Determine the (X, Y) coordinate at the center of the cell enclosing the given text.  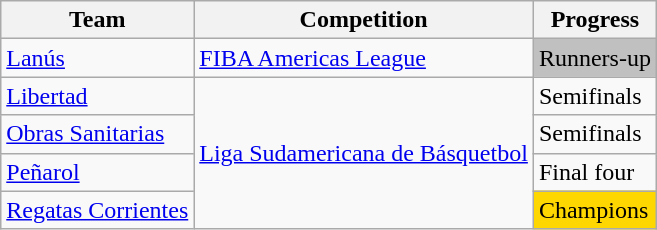
Runners-up (594, 58)
Libertad (98, 96)
Team (98, 20)
Obras Sanitarias (98, 134)
Progress (594, 20)
Regatas Corrientes (98, 210)
Final four (594, 172)
Lanús (98, 58)
FIBA Americas League (364, 58)
Liga Sudamericana de Básquetbol (364, 153)
Competition (364, 20)
Champions (594, 210)
Peñarol (98, 172)
